From the cell containing the given text, extract its center point as (x, y) coordinate. 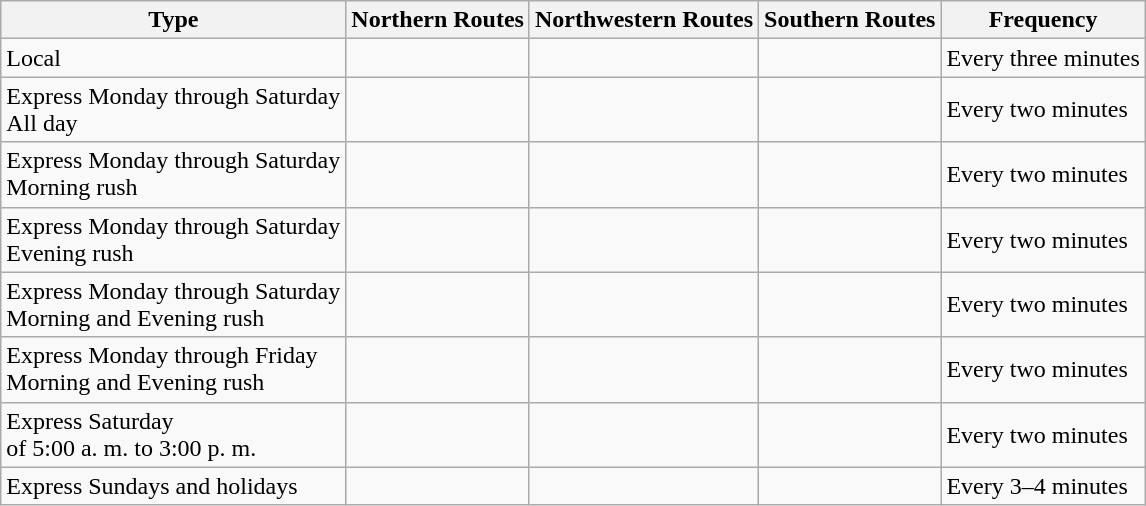
Frequency (1043, 20)
Every 3–4 minutes (1043, 486)
Type (174, 20)
Express Monday through SaturdayAll day (174, 110)
Express Monday through SaturdayMorning rush (174, 174)
Every three minutes (1043, 58)
Express Monday through SaturdayEvening rush (174, 240)
Northwestern Routes (644, 20)
Express Monday through FridayMorning and Evening rush (174, 370)
Express Sundays and holidays (174, 486)
Northern Routes (438, 20)
Local (174, 58)
Express Saturdayof 5:00 a. m. to 3:00 p. m. (174, 434)
Southern Routes (850, 20)
Express Monday through SaturdayMorning and Evening rush (174, 304)
